Return [x, y] of the center of cell containing provided text 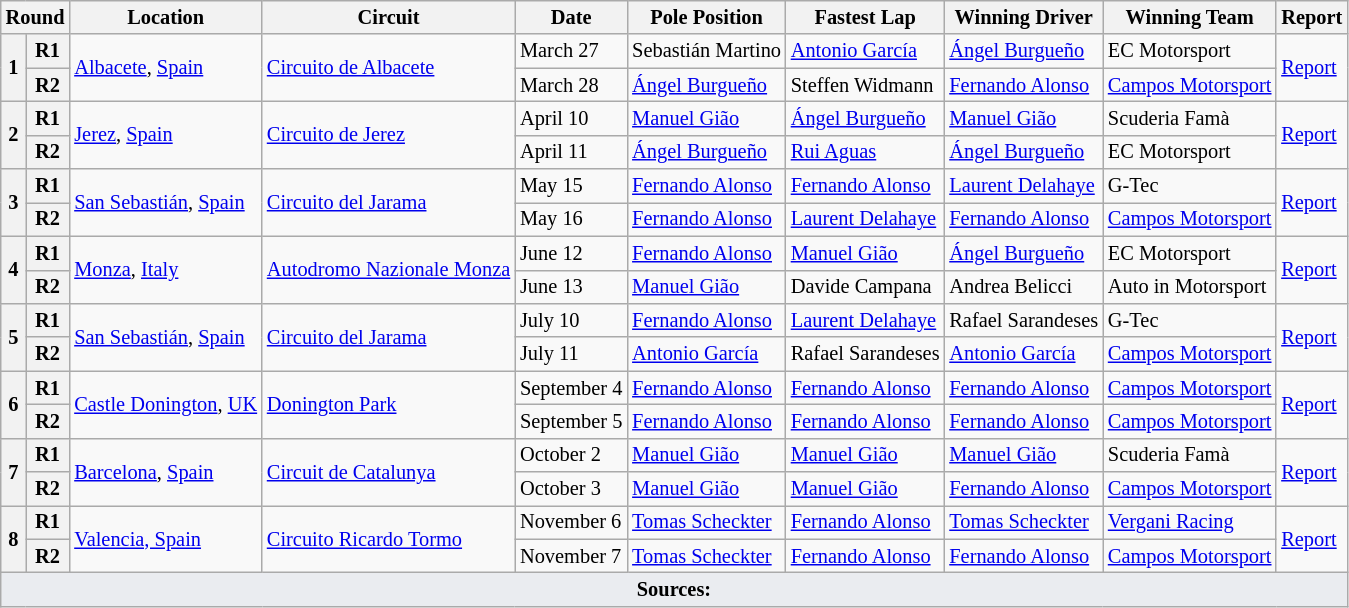
2 [14, 134]
Vergani Racing [1190, 522]
October 2 [571, 455]
3 [14, 202]
May 15 [571, 186]
March 27 [571, 51]
Monza, Italy [166, 270]
Circuit [388, 17]
Round [36, 17]
October 3 [571, 489]
November 6 [571, 522]
Date [571, 17]
April 10 [571, 118]
Rui Aguas [866, 152]
Fastest Lap [866, 17]
July 11 [571, 354]
Pole Position [706, 17]
September 4 [571, 388]
Circuito de Albacete [388, 68]
Donington Park [388, 404]
Davide Campana [866, 287]
Circuit de Catalunya [388, 472]
6 [14, 404]
Castle Donington, UK [166, 404]
Sebastián Martino [706, 51]
Circuito Ricardo Tormo [388, 538]
May 16 [571, 219]
November 7 [571, 556]
Barcelona, Spain [166, 472]
Autodromo Nazionale Monza [388, 270]
1 [14, 68]
Circuito de Jerez [388, 134]
July 10 [571, 320]
April 11 [571, 152]
Location [166, 17]
Jerez, Spain [166, 134]
Andrea Belicci [1024, 287]
September 5 [571, 421]
Auto in Motorsport [1190, 287]
Winning Team [1190, 17]
5 [14, 336]
8 [14, 538]
7 [14, 472]
Winning Driver [1024, 17]
4 [14, 270]
Albacete, Spain [166, 68]
June 13 [571, 287]
Steffen Widmann [866, 85]
Valencia, Spain [166, 538]
June 12 [571, 253]
March 28 [571, 85]
Sources: [674, 589]
